Scan for the cell matching the given text and deliver its (X, Y) coordinate at center. 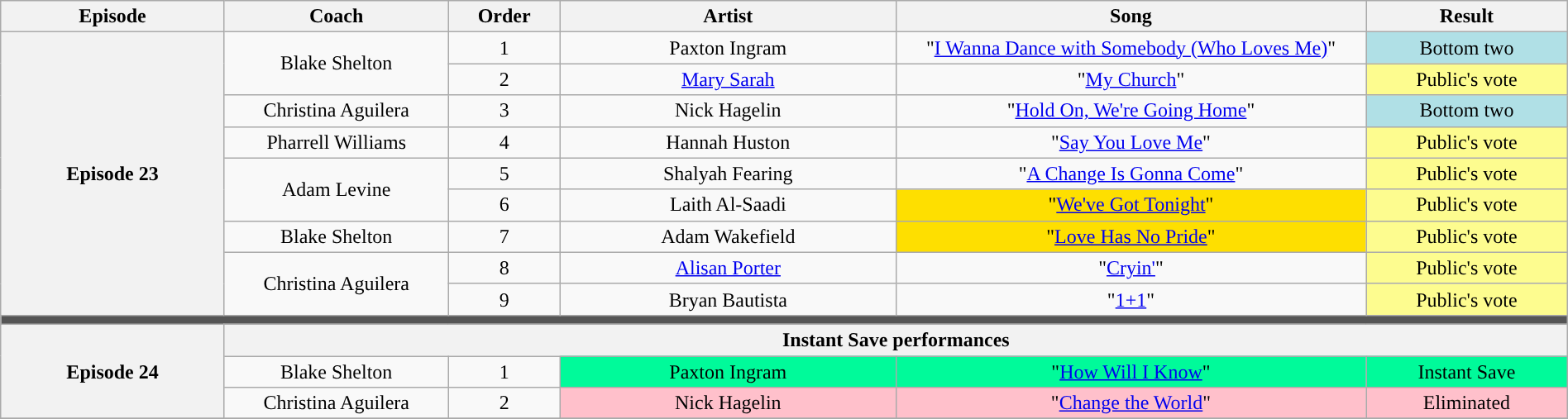
"Say You Love Me" (1131, 142)
"We've Got Tonight" (1131, 205)
"My Church" (1131, 79)
Eliminated (1467, 403)
Episode 24 (112, 371)
4 (504, 142)
Adam Wakefield (728, 236)
Bryan Bautista (728, 299)
Coach (336, 17)
"1+1" (1131, 299)
"I Wanna Dance with Somebody (Who Loves Me)" (1131, 48)
Adam Levine (336, 189)
3 (504, 111)
"Hold On, We're Going Home" (1131, 111)
Instant Save performances (896, 340)
9 (504, 299)
Order (504, 17)
Episode 23 (112, 174)
"How Will I Know" (1131, 371)
Hannah Huston (728, 142)
Song (1131, 17)
"Cryin'" (1131, 268)
"A Change Is Gonna Come" (1131, 174)
Alisan Porter (728, 268)
Artist (728, 17)
Shalyah Fearing (728, 174)
Mary Sarah (728, 79)
Result (1467, 17)
"Love Has No Pride" (1131, 236)
5 (504, 174)
Instant Save (1467, 371)
7 (504, 236)
Pharrell Williams (336, 142)
Episode (112, 17)
Laith Al-Saadi (728, 205)
8 (504, 268)
6 (504, 205)
"Change the World" (1131, 403)
